Determine the [x, y] coordinate at the center of the cell enclosing the given text.  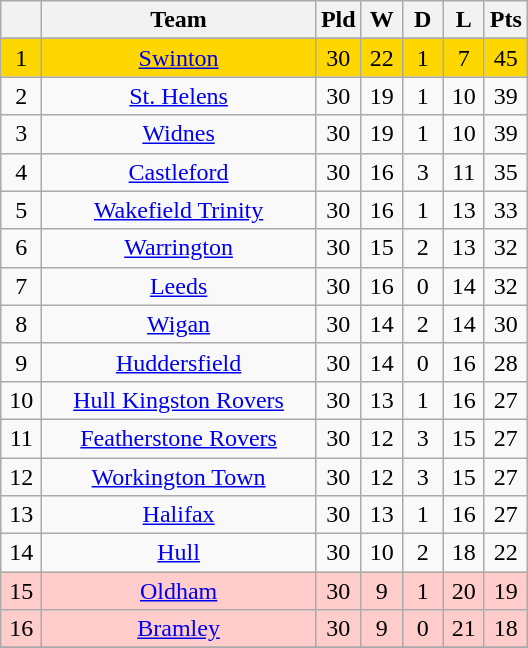
33 [506, 210]
21 [464, 629]
D [422, 20]
4 [22, 172]
Bramley [179, 629]
45 [506, 58]
Leeds [179, 286]
Pld [338, 20]
20 [464, 591]
Featherstone Rovers [179, 438]
Wakefield Trinity [179, 210]
W [382, 20]
Team [179, 20]
6 [22, 248]
Halifax [179, 515]
8 [22, 324]
28 [506, 362]
Wigan [179, 324]
Oldham [179, 591]
L [464, 20]
Hull Kingston Rovers [179, 400]
Pts [506, 20]
Huddersfield [179, 362]
St. Helens [179, 96]
Hull [179, 553]
35 [506, 172]
5 [22, 210]
Workington Town [179, 477]
Castleford [179, 172]
Warrington [179, 248]
Widnes [179, 134]
Swinton [179, 58]
